From the cell containing the given text, extract its center point as [x, y] coordinate. 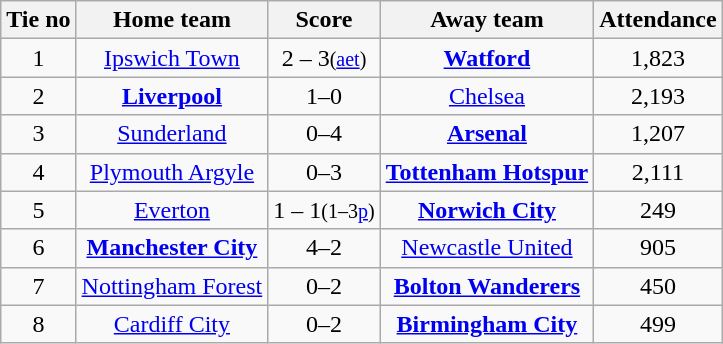
Away team [487, 20]
Cardiff City [172, 324]
Sunderland [172, 134]
Nottingham Forest [172, 286]
0–3 [324, 172]
8 [38, 324]
Tie no [38, 20]
Everton [172, 210]
Norwich City [487, 210]
1,823 [658, 58]
1,207 [658, 134]
905 [658, 248]
Liverpool [172, 96]
4–2 [324, 248]
1 – 1(1–3p) [324, 210]
Chelsea [487, 96]
Watford [487, 58]
450 [658, 286]
Tottenham Hotspur [487, 172]
1 [38, 58]
Attendance [658, 20]
2 [38, 96]
Score [324, 20]
Birmingham City [487, 324]
6 [38, 248]
5 [38, 210]
Arsenal [487, 134]
4 [38, 172]
499 [658, 324]
7 [38, 286]
Ipswich Town [172, 58]
2,193 [658, 96]
Manchester City [172, 248]
Plymouth Argyle [172, 172]
Bolton Wanderers [487, 286]
Newcastle United [487, 248]
Home team [172, 20]
249 [658, 210]
0–4 [324, 134]
1–0 [324, 96]
3 [38, 134]
2 – 3(aet) [324, 58]
2,111 [658, 172]
